Pinpoint the cell where the given text exists, returning its [x, y] midpoint coordinate. 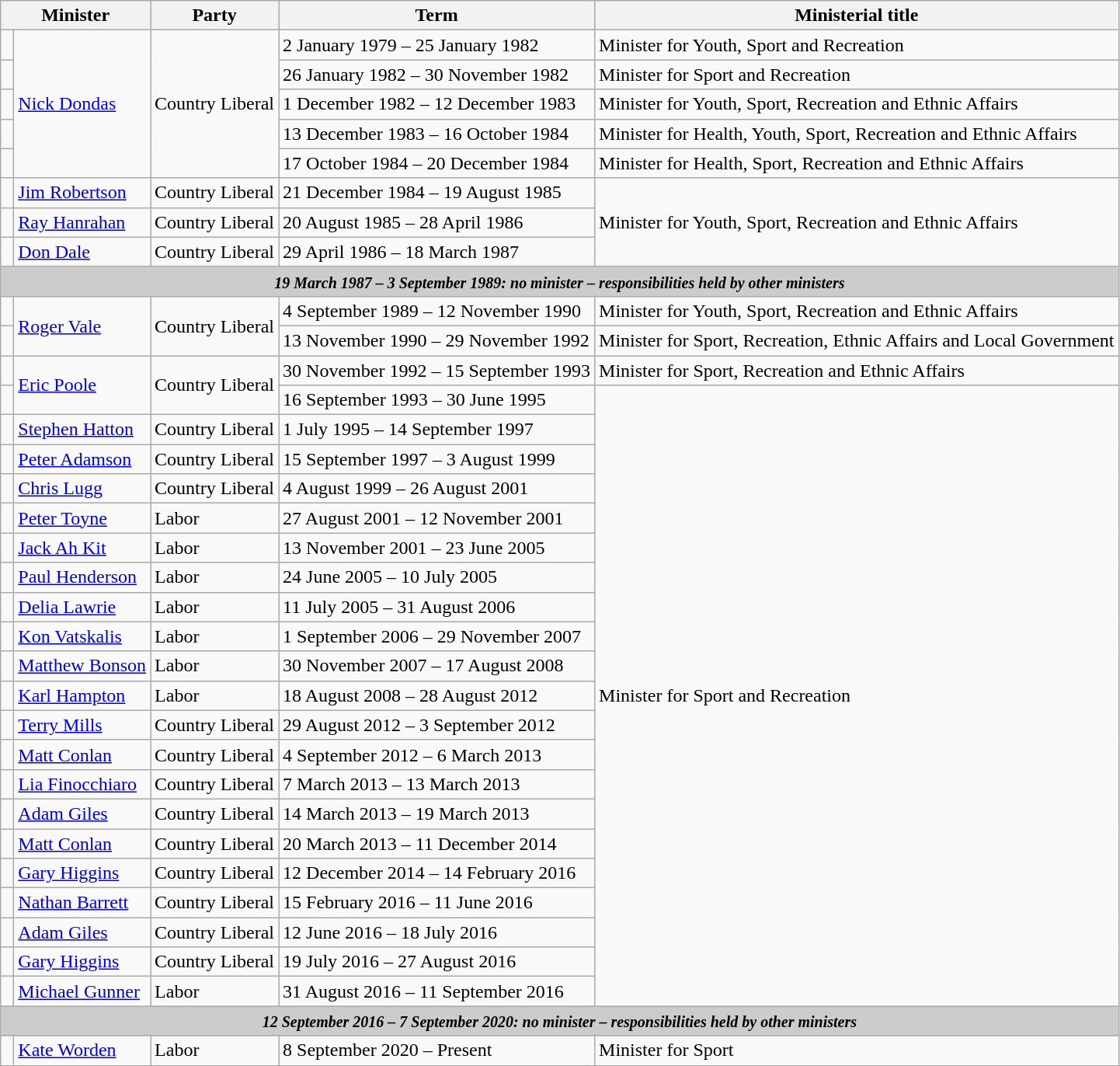
Lia Finocchiaro [82, 784]
11 July 2005 – 31 August 2006 [437, 607]
1 September 2006 – 29 November 2007 [437, 636]
Michael Gunner [82, 991]
31 August 2016 – 11 September 2016 [437, 991]
20 March 2013 – 11 December 2014 [437, 843]
15 September 1997 – 3 August 1999 [437, 459]
Kon Vatskalis [82, 636]
19 July 2016 – 27 August 2016 [437, 962]
20 August 1985 – 28 April 1986 [437, 222]
18 August 2008 – 28 August 2012 [437, 695]
Kate Worden [82, 1050]
Minister for Sport [857, 1050]
Minister for Sport, Recreation, Ethnic Affairs and Local Government [857, 340]
Jack Ah Kit [82, 548]
13 December 1983 – 16 October 1984 [437, 134]
Roger Vale [82, 326]
Minister for Sport, Recreation and Ethnic Affairs [857, 371]
21 December 1984 – 19 August 1985 [437, 193]
Stephen Hatton [82, 430]
Paul Henderson [82, 577]
Don Dale [82, 252]
Party [214, 16]
16 September 1993 – 30 June 1995 [437, 400]
2 January 1979 – 25 January 1982 [437, 45]
1 December 1982 – 12 December 1983 [437, 104]
Minister for Health, Youth, Sport, Recreation and Ethnic Affairs [857, 134]
15 February 2016 – 11 June 2016 [437, 903]
4 August 1999 – 26 August 2001 [437, 489]
Minister [76, 16]
Matthew Bonson [82, 666]
14 March 2013 – 19 March 2013 [437, 813]
30 November 2007 – 17 August 2008 [437, 666]
4 September 1989 – 12 November 1990 [437, 311]
12 June 2016 – 18 July 2016 [437, 932]
30 November 1992 – 15 September 1993 [437, 371]
Minister for Youth, Sport and Recreation [857, 45]
29 August 2012 – 3 September 2012 [437, 725]
Karl Hampton [82, 695]
Chris Lugg [82, 489]
Peter Toyne [82, 518]
Term [437, 16]
13 November 1990 – 29 November 1992 [437, 340]
1 July 1995 – 14 September 1997 [437, 430]
19 March 1987 – 3 September 1989: no minister – responsibilities held by other ministers [559, 281]
Peter Adamson [82, 459]
Terry Mills [82, 725]
13 November 2001 – 23 June 2005 [437, 548]
Ray Hanrahan [82, 222]
Minister for Health, Sport, Recreation and Ethnic Affairs [857, 163]
24 June 2005 – 10 July 2005 [437, 577]
12 September 2016 – 7 September 2020: no minister – responsibilities held by other ministers [559, 1021]
Jim Robertson [82, 193]
Nathan Barrett [82, 903]
Nick Dondas [82, 104]
Delia Lawrie [82, 607]
29 April 1986 – 18 March 1987 [437, 252]
7 March 2013 – 13 March 2013 [437, 784]
8 September 2020 – Present [437, 1050]
17 October 1984 – 20 December 1984 [437, 163]
12 December 2014 – 14 February 2016 [437, 873]
Eric Poole [82, 385]
26 January 1982 – 30 November 1982 [437, 75]
4 September 2012 – 6 March 2013 [437, 754]
Ministerial title [857, 16]
27 August 2001 – 12 November 2001 [437, 518]
